Provide the [x, y] coordinate of the cell's center where the given text is located.  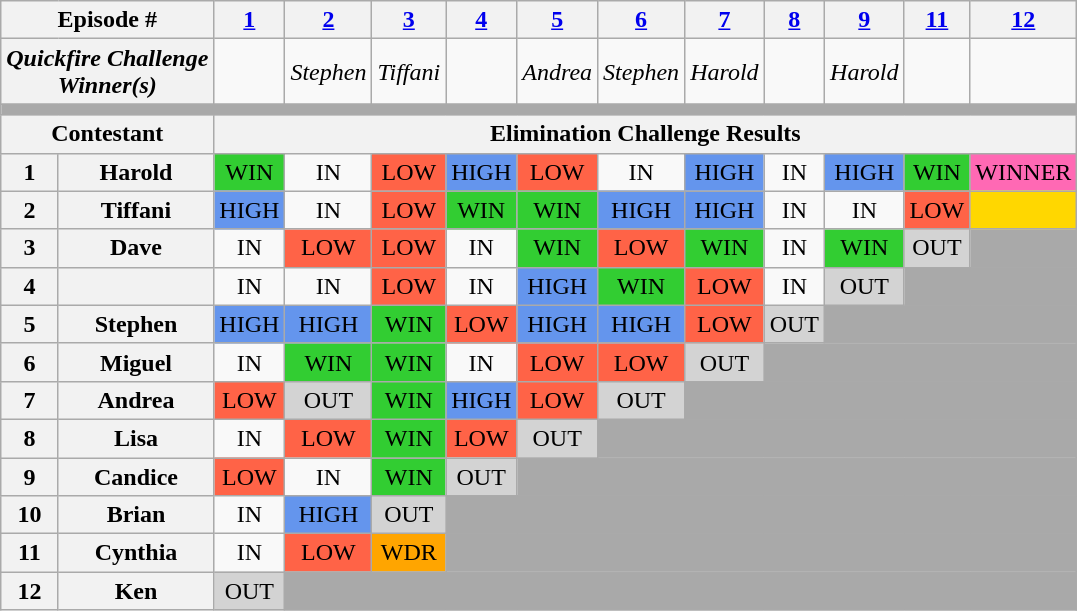
10 [30, 515]
Brian [136, 515]
WINNER [1024, 172]
Quickfire ChallengeWinner(s) [108, 72]
Contestant [108, 134]
Candice [136, 477]
Cynthia [136, 553]
WDR [409, 553]
Ken [136, 591]
Lisa [136, 438]
Dave [136, 248]
Miguel [136, 362]
Elimination Challenge Results [646, 134]
Episode # [108, 20]
